Capture the cell that displays the provided text and extract its [X, Y] central coordinate. 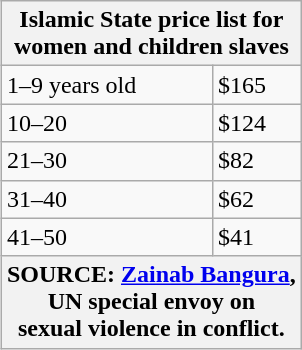
$82 [256, 161]
1–9 years old [106, 85]
Islamic State price list for women and children slaves [151, 34]
31–40 [106, 199]
41–50 [106, 237]
10–20 [106, 123]
SOURCE: Zainab Bangura,UN special envoy on sexual violence in conflict. [151, 302]
$124 [256, 123]
21–30 [106, 161]
$62 [256, 199]
$165 [256, 85]
$41 [256, 237]
